Determine the (x, y) coordinate at the center of the cell enclosing the given text.  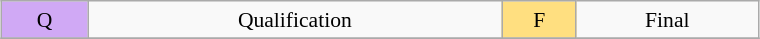
Final (667, 20)
Q (45, 20)
F (539, 20)
Qualification (296, 20)
